From the cell containing the given text, extract its center point as [x, y] coordinate. 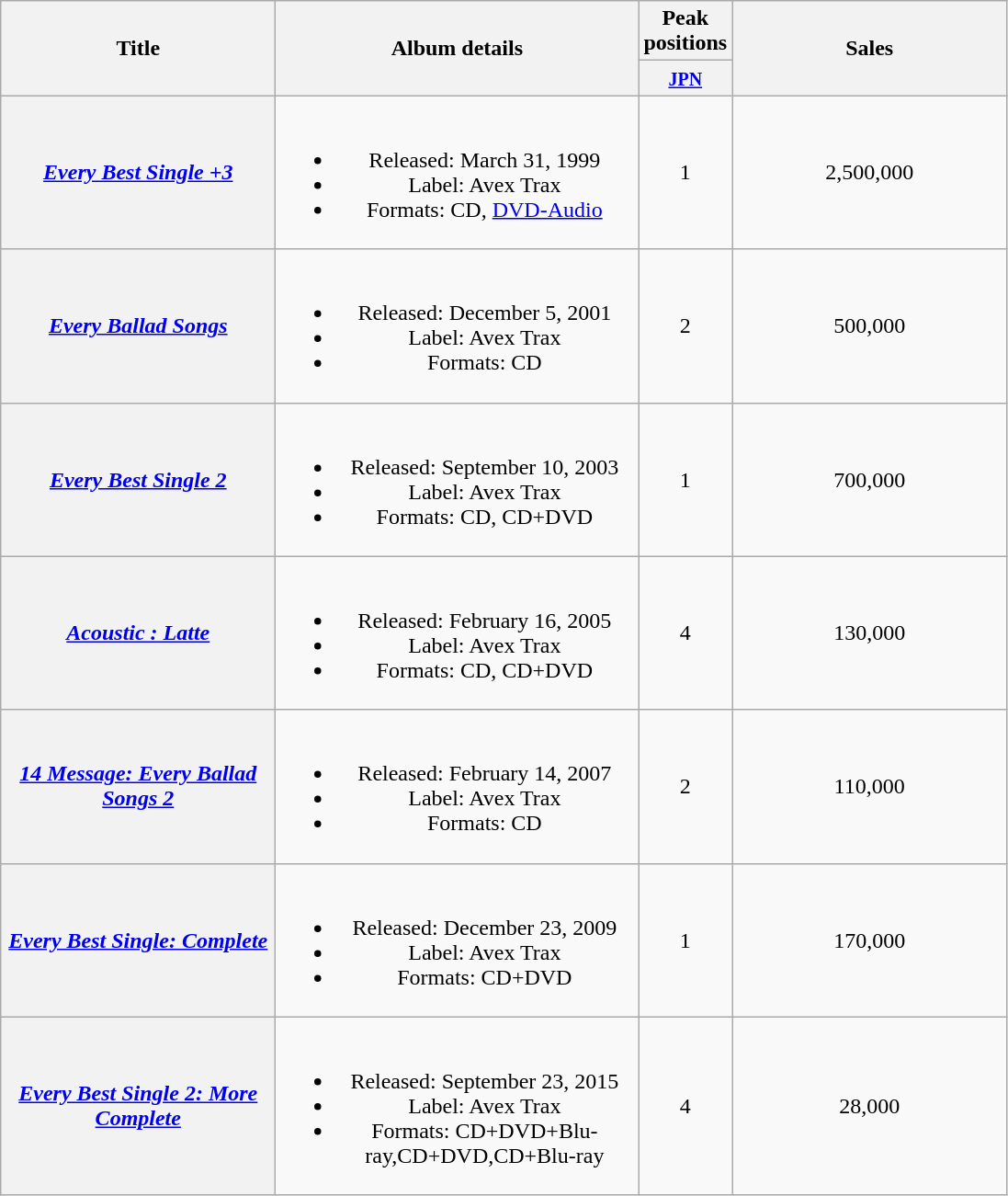
2,500,000 [869, 173]
Every Best Single +3 [138, 173]
Released: September 23, 2015Label: Avex TraxFormats: CD+DVD+Blu-ray,CD+DVD,CD+Blu-ray [458, 1106]
Acoustic : Latte [138, 632]
Released: September 10, 2003Label: Avex TraxFormats: CD, CD+DVD [458, 480]
170,000 [869, 940]
Released: February 14, 2007Label: Avex TraxFormats: CD [458, 787]
130,000 [869, 632]
Released: December 5, 2001Label: Avex TraxFormats: CD [458, 325]
28,000 [869, 1106]
110,000 [869, 787]
500,000 [869, 325]
Every Best Single 2 [138, 480]
Sales [869, 48]
Peak positions [685, 31]
Released: December 23, 2009Label: Avex TraxFormats: CD+DVD [458, 940]
Released: March 31, 1999Label: Avex TraxFormats: CD, DVD-Audio [458, 173]
Album details [458, 48]
Every Best Single: Complete [138, 940]
Every Best Single 2: More Complete [138, 1106]
14 Message: Every Ballad Songs 2 [138, 787]
Every Ballad Songs [138, 325]
Released: February 16, 2005Label: Avex TraxFormats: CD, CD+DVD [458, 632]
Title [138, 48]
700,000 [869, 480]
JPN [685, 78]
